Detect which cell encompasses the target text, then output its [X, Y] center coordinate. 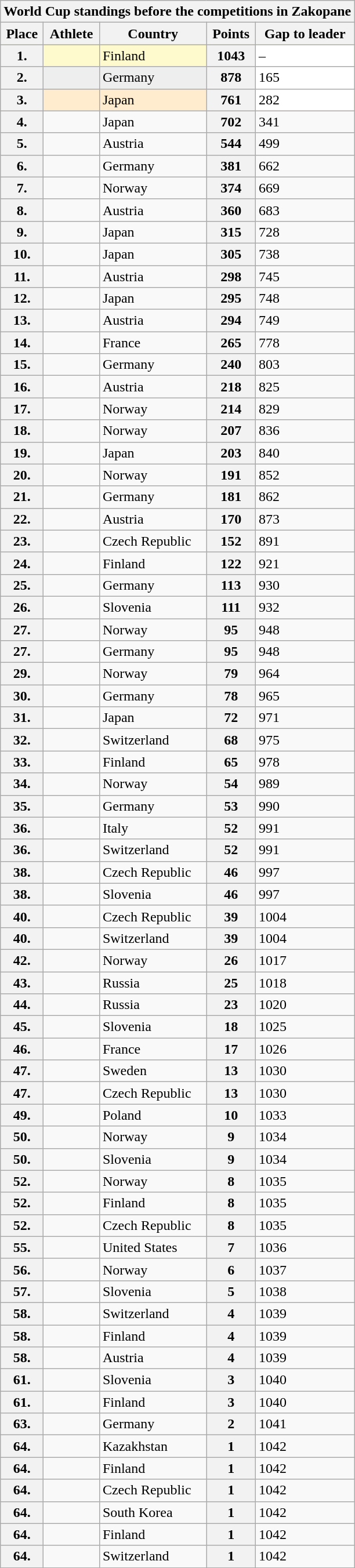
1037 [305, 1269]
26. [22, 607]
294 [231, 321]
282 [305, 100]
2. [22, 78]
30. [22, 696]
840 [305, 453]
836 [305, 431]
79 [231, 674]
– [305, 56]
65 [231, 762]
341 [305, 122]
31. [22, 718]
761 [231, 100]
1026 [305, 1049]
9. [22, 232]
Kazakhstan [153, 1446]
4. [22, 122]
Poland [153, 1115]
825 [305, 387]
152 [231, 541]
778 [305, 343]
10. [22, 254]
72 [231, 718]
305 [231, 254]
53 [231, 806]
218 [231, 387]
170 [231, 519]
214 [231, 409]
56. [22, 1269]
22. [22, 519]
932 [305, 607]
Points [231, 34]
1. [22, 56]
68 [231, 740]
15. [22, 365]
16. [22, 387]
749 [305, 321]
78 [231, 696]
32. [22, 740]
44. [22, 1005]
669 [305, 188]
24. [22, 563]
1017 [305, 960]
11. [22, 277]
6. [22, 166]
240 [231, 365]
57. [22, 1291]
702 [231, 122]
803 [305, 365]
921 [305, 563]
298 [231, 277]
World Cup standings before the competitions in Zakopane [178, 12]
113 [231, 585]
19. [22, 453]
5 [231, 1291]
23 [231, 1005]
45. [22, 1027]
13. [22, 321]
3. [22, 100]
181 [231, 497]
33. [22, 762]
738 [305, 254]
381 [231, 166]
25 [231, 983]
63. [22, 1424]
315 [231, 232]
1041 [305, 1424]
989 [305, 784]
1025 [305, 1027]
6 [231, 1269]
29. [22, 674]
207 [231, 431]
852 [305, 475]
49. [22, 1115]
111 [231, 607]
374 [231, 188]
1020 [305, 1005]
43. [22, 983]
10 [231, 1115]
971 [305, 718]
829 [305, 409]
54 [231, 784]
Country [153, 34]
Gap to leader [305, 34]
891 [305, 541]
25. [22, 585]
191 [231, 475]
748 [305, 299]
United States [153, 1247]
Italy [153, 828]
964 [305, 674]
26 [231, 960]
745 [305, 277]
55. [22, 1247]
265 [231, 343]
544 [231, 144]
20. [22, 475]
662 [305, 166]
46. [22, 1049]
18 [231, 1027]
34. [22, 784]
12. [22, 299]
965 [305, 696]
14. [22, 343]
122 [231, 563]
Place [22, 34]
17. [22, 409]
930 [305, 585]
42. [22, 960]
1033 [305, 1115]
5. [22, 144]
1038 [305, 1291]
7 [231, 1247]
873 [305, 519]
295 [231, 299]
Athlete [72, 34]
8. [22, 210]
18. [22, 431]
1043 [231, 56]
975 [305, 740]
21. [22, 497]
South Korea [153, 1512]
2 [231, 1424]
499 [305, 144]
1036 [305, 1247]
Sweden [153, 1071]
17 [231, 1049]
360 [231, 210]
1018 [305, 983]
728 [305, 232]
978 [305, 762]
165 [305, 78]
35. [22, 806]
203 [231, 453]
878 [231, 78]
990 [305, 806]
23. [22, 541]
683 [305, 210]
862 [305, 497]
7. [22, 188]
